Scan for the cell matching the given text and deliver its [X, Y] coordinate at center. 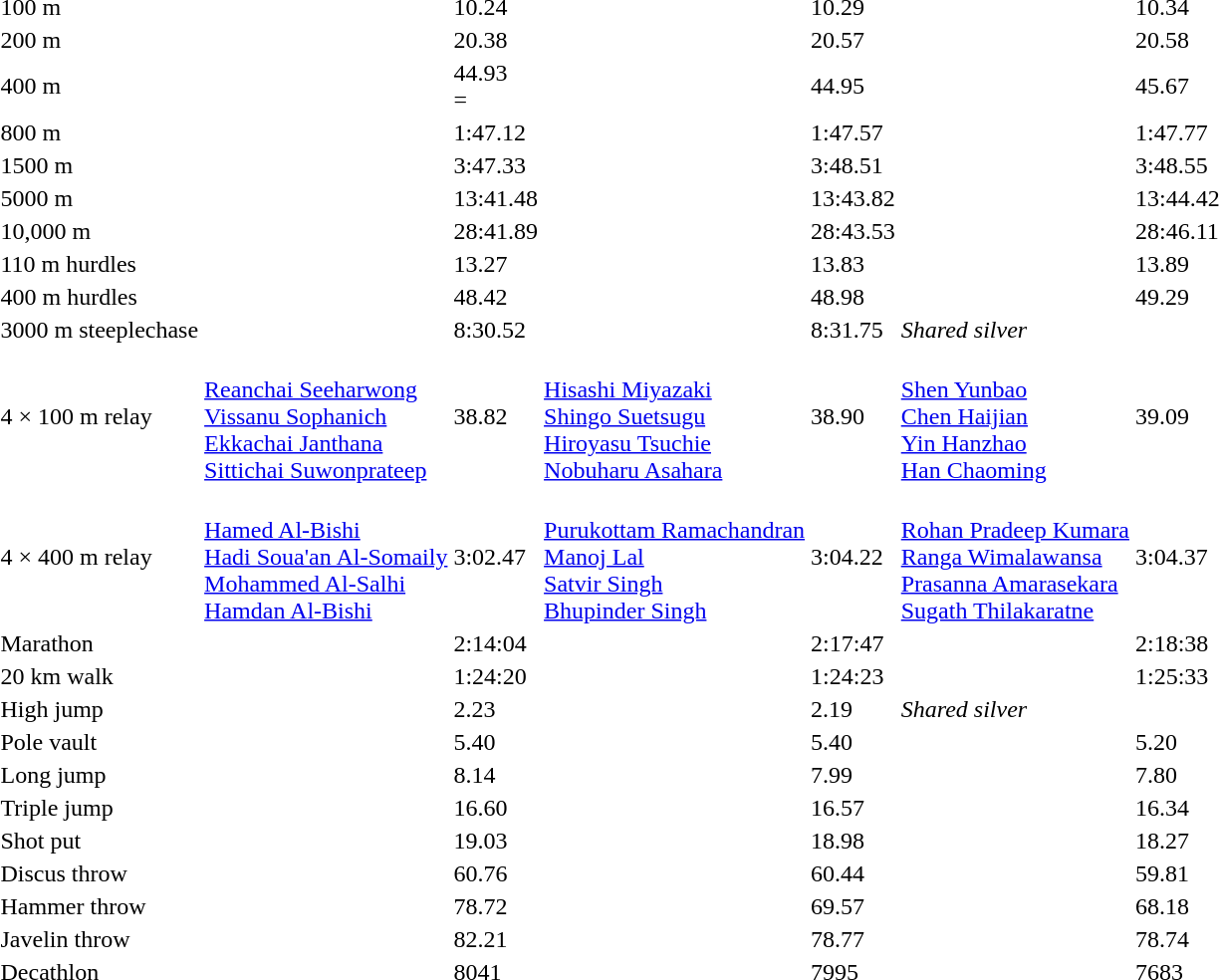
48.42 [496, 297]
38.82 [496, 416]
3:48.51 [853, 165]
20.38 [496, 40]
60.44 [853, 873]
60.76 [496, 873]
16.57 [853, 808]
8:31.75 [853, 330]
13:43.82 [853, 198]
Reanchai SeeharwongVissanu SophanichEkkachai JanthanaSittichai Suwonprateep [327, 416]
8.14 [496, 775]
13:41.48 [496, 198]
44.95 [853, 86]
1:47.12 [496, 132]
38.90 [853, 416]
8:30.52 [496, 330]
Hisashi MiyazakiShingo SuetsuguHiroyasu TsuchieNobuharu Asahara [675, 416]
2.23 [496, 709]
1:24:20 [496, 676]
78.72 [496, 906]
2.19 [853, 709]
Rohan Pradeep KumaraRanga WimalawansaPrasanna AmarasekaraSugath Thilakaratne [1015, 557]
13.27 [496, 264]
3:47.33 [496, 165]
1:47.57 [853, 132]
13.83 [853, 264]
82.21 [496, 939]
2:17:47 [853, 643]
18.98 [853, 841]
Hamed Al-BishiHadi Soua'an Al-SomailyMohammed Al-SalhiHamdan Al-Bishi [327, 557]
1:24:23 [853, 676]
69.57 [853, 906]
Shen YunbaoChen HaijianYin HanzhaoHan Chaoming [1015, 416]
48.98 [853, 297]
28:43.53 [853, 231]
3:04.22 [853, 557]
78.77 [853, 939]
19.03 [496, 841]
7.99 [853, 775]
2:14:04 [496, 643]
20.57 [853, 40]
Purukottam RamachandranManoj LalSatvir SinghBhupinder Singh [675, 557]
28:41.89 [496, 231]
44.93= [496, 86]
16.60 [496, 808]
3:02.47 [496, 557]
